Search for the cell housing the specified text and yield its [x, y] center coordinate. 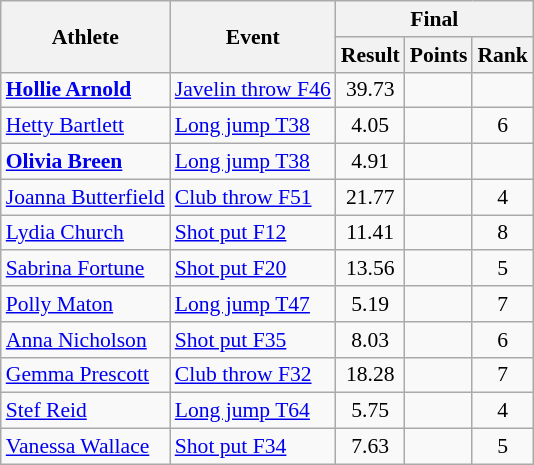
Olivia Breen [86, 162]
Sabrina Fortune [86, 269]
Result [370, 55]
Club throw F51 [253, 197]
5.19 [370, 304]
7.63 [370, 447]
5.75 [370, 411]
Points [439, 55]
Shot put F12 [253, 233]
18.28 [370, 375]
Long jump T47 [253, 304]
Shot put F35 [253, 340]
Anna Nicholson [86, 340]
Vanessa Wallace [86, 447]
8.03 [370, 340]
Joanna Butterfield [86, 197]
Stef Reid [86, 411]
Athlete [86, 36]
13.56 [370, 269]
21.77 [370, 197]
Rank [502, 55]
Event [253, 36]
Final [434, 19]
8 [502, 233]
Club throw F32 [253, 375]
Shot put F34 [253, 447]
39.73 [370, 90]
Hollie Arnold [86, 90]
Long jump T64 [253, 411]
11.41 [370, 233]
Shot put F20 [253, 269]
4.05 [370, 126]
Javelin throw F46 [253, 90]
Gemma Prescott [86, 375]
Polly Maton [86, 304]
4.91 [370, 162]
Hetty Bartlett [86, 126]
Lydia Church [86, 233]
